Search for the cell housing the specified text and yield its (X, Y) center coordinate. 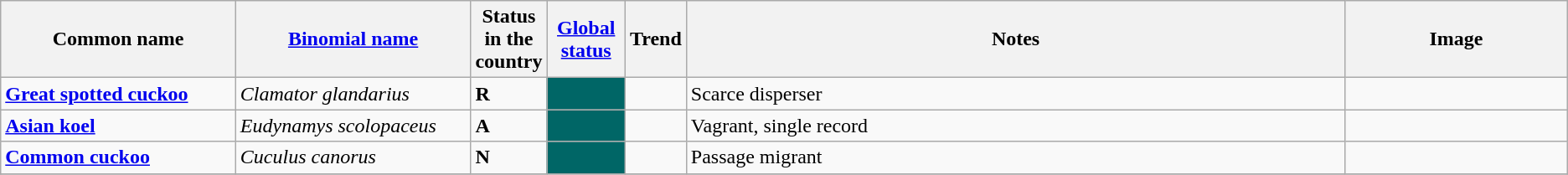
Common name (119, 39)
Status in the country (509, 39)
Scarce disperser (1015, 94)
Great spotted cuckoo (119, 94)
Passage migrant (1015, 157)
Common cuckoo (119, 157)
Notes (1015, 39)
Clamator glandarius (353, 94)
N (509, 157)
A (509, 126)
Cuculus canorus (353, 157)
Asian koel (119, 126)
Vagrant, single record (1015, 126)
Trend (655, 39)
Global status (586, 39)
R (509, 94)
Binomial name (353, 39)
Image (1456, 39)
Eudynamys scolopaceus (353, 126)
